Scan for the cell matching the given text and deliver its (X, Y) coordinate at center. 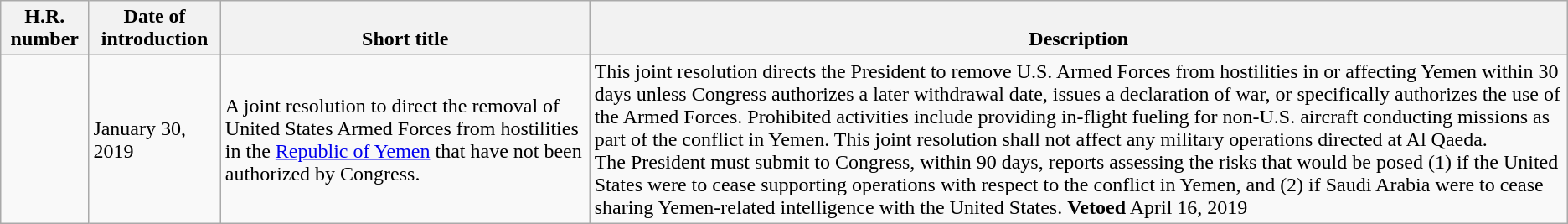
H.R. number (45, 29)
Short title (405, 29)
Date of introduction (154, 29)
Description (1079, 29)
January 30, 2019 (154, 139)
